Pinpoint the cell where the given text exists, returning its (X, Y) midpoint coordinate. 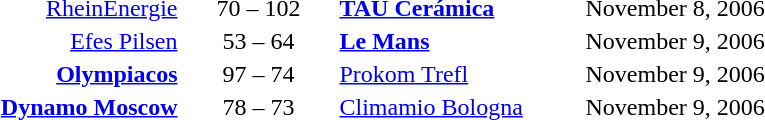
Le Mans (460, 41)
97 – 74 (258, 74)
53 – 64 (258, 41)
Prokom Trefl (460, 74)
